Find where the given text appears and provide that cell's center as [x, y] coordinate. 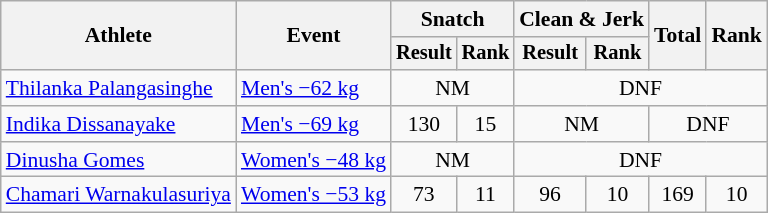
15 [486, 124]
Snatch [452, 19]
169 [678, 195]
Clean & Jerk [582, 19]
Women's −48 kg [314, 160]
73 [424, 195]
Dinusha Gomes [118, 160]
Athlete [118, 36]
Thilanka Palangasinghe [118, 88]
130 [424, 124]
11 [486, 195]
Men's −62 kg [314, 88]
Men's −69 kg [314, 124]
Total [678, 36]
Chamari Warnakulasuriya [118, 195]
96 [550, 195]
Women's −53 kg [314, 195]
Indika Dissanayake [118, 124]
Event [314, 36]
